Find where the given text appears and provide that cell's center as (x, y) coordinate. 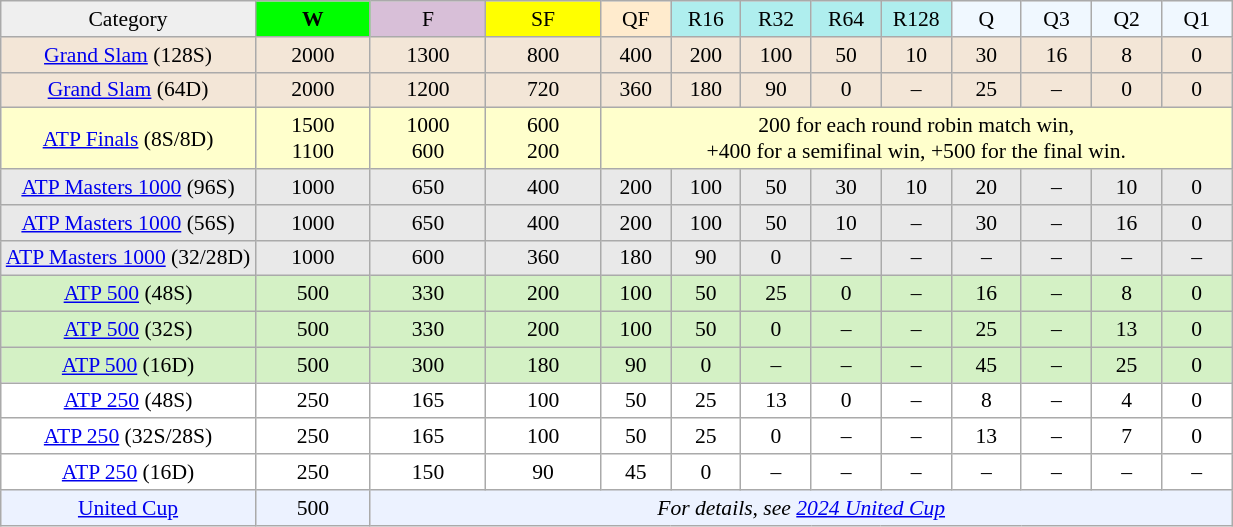
ATP Masters 1000 (96S) (128, 187)
Grand Slam (128S) (128, 55)
Q (986, 19)
R32 (776, 19)
ATP 500 (48S) (128, 294)
Q2 (1127, 19)
ATP 500 (32S) (128, 330)
200 for each round robin match win,+400 for a semifinal win, +500 for the final win. (916, 138)
20 (986, 187)
QF (636, 19)
600 (428, 258)
ATP Masters 1000 (32/28D) (128, 258)
600 200 (544, 138)
Grand Slam (64D) (128, 90)
Q1 (1197, 19)
R16 (706, 19)
800 (544, 55)
300 (428, 365)
1000 600 (428, 138)
R128 (916, 19)
ATP 250 (48S) (128, 401)
For details, see 2024 United Cup (800, 508)
720 (544, 90)
Category (128, 19)
1300 (428, 55)
150 (428, 472)
R64 (846, 19)
W (312, 19)
ATP Masters 1000 (56S) (128, 223)
4 (1127, 401)
7 (1127, 437)
F (428, 19)
ATP 250 (16D) (128, 472)
ATP 500 (16D) (128, 365)
SF (544, 19)
1200 (428, 90)
1500 1100 (312, 138)
United Cup (128, 508)
Q3 (1056, 19)
ATP 250 (32S/28S) (128, 437)
ATP Finals (8S/8D) (128, 138)
